Find where the given text appears and provide that cell's center as (X, Y) coordinate. 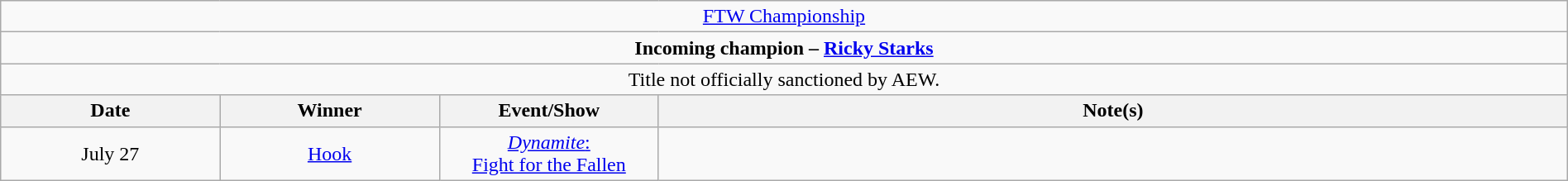
Event/Show (549, 111)
Note(s) (1113, 111)
July 27 (111, 154)
FTW Championship (784, 17)
Hook (329, 154)
Winner (329, 111)
Title not officially sanctioned by AEW. (784, 79)
Incoming champion – Ricky Starks (784, 48)
Date (111, 111)
Dynamite:Fight for the Fallen (549, 154)
